Capture the cell that displays the provided text and extract its (x, y) central coordinate. 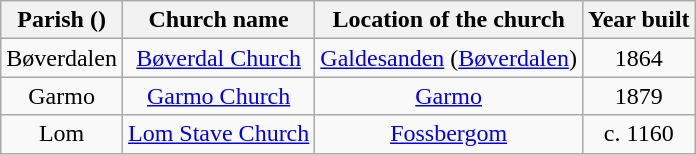
Bøverdalen (62, 58)
Fossbergom (449, 134)
1879 (638, 96)
Galdesanden (Bøverdalen) (449, 58)
Lom Stave Church (218, 134)
Year built (638, 20)
1864 (638, 58)
Location of the church (449, 20)
c. 1160 (638, 134)
Church name (218, 20)
Lom (62, 134)
Bøverdal Church (218, 58)
Garmo Church (218, 96)
Parish () (62, 20)
